Return the [x, y] coordinate for the center point of the cell that contains the specified text.  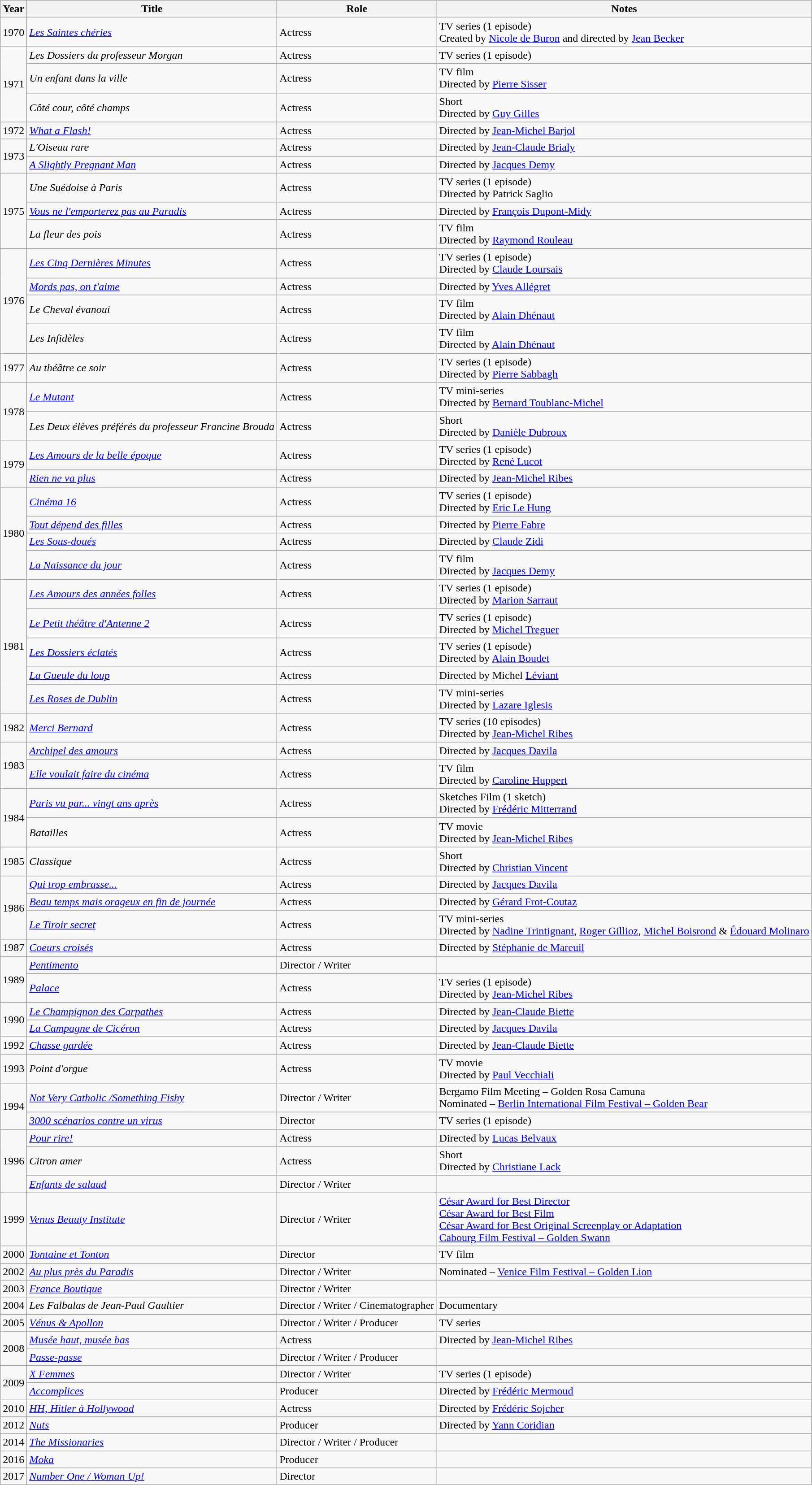
1979 [13, 464]
1987 [13, 948]
Not Very Catholic /Something Fishy [152, 1098]
Number One / Woman Up! [152, 1476]
Directed by Stéphanie de Mareuil [624, 948]
Nominated – Venice Film Festival – Golden Lion [624, 1272]
Sketches Film (1 sketch)Directed by Frédéric Mitterrand [624, 803]
X Femmes [152, 1374]
TV series (1 episode)Directed by Claude Loursais [624, 263]
1989 [13, 979]
1981 [13, 646]
Archipel des amours [152, 751]
A Slightly Pregnant Man [152, 165]
1990 [13, 1020]
Directed by Jean-Claude Brialy [624, 148]
Les Infidèles [152, 339]
Qui trop embrasse... [152, 885]
TV series (1 episode)Directed by Alain Boudet [624, 652]
Directed by Claude Zidi [624, 542]
TV series [624, 1323]
Tontaine et Tonton [152, 1255]
Directed by Jean-Michel Barjol [624, 130]
2009 [13, 1382]
1978 [13, 412]
Un enfant dans la ville [152, 78]
Palace [152, 988]
TV filmDirected by Jacques Demy [624, 565]
TV series (1 episode)Directed by René Lucot [624, 456]
TV filmDirected by Pierre Sisser [624, 78]
1993 [13, 1068]
Coeurs croisés [152, 948]
1984 [13, 818]
Chasse gardée [152, 1045]
César Award for Best DirectorCésar Award for Best FilmCésar Award for Best Original Screenplay or AdaptationCabourg Film Festival – Golden Swann [624, 1220]
Nuts [152, 1425]
La Campagne de Cicéron [152, 1028]
Citron amer [152, 1161]
TV movieDirected by Paul Vecchiali [624, 1068]
Le Tiroir secret [152, 925]
L'Oiseau rare [152, 148]
Les Roses de Dublin [152, 699]
Les Saintes chéries [152, 32]
TV series (1 episode)Created by Nicole de Buron and directed by Jean Becker [624, 32]
La fleur des pois [152, 234]
TV series (1 episode)Directed by Jean-Michel Ribes [624, 988]
2000 [13, 1255]
Les Amours de la belle époque [152, 456]
Merci Bernard [152, 728]
1996 [13, 1161]
2010 [13, 1408]
TV series (10 episodes)Directed by Jean-Michel Ribes [624, 728]
La Naissance du jour [152, 565]
Batailles [152, 832]
Directed by Jacques Demy [624, 165]
2002 [13, 1272]
1972 [13, 130]
TV mini-seriesDirected by Nadine Trintignant, Roger Gillioz, Michel Boisrond & Édouard Molinaro [624, 925]
Les Deux élèves préférés du professeur Francine Brouda [152, 426]
Director / Writer / Cinematographer [357, 1306]
Vous ne l'emporterez pas au Paradis [152, 211]
1983 [13, 766]
The Missionaries [152, 1442]
TV series (1 episode)Directed by Pierre Sabbagh [624, 368]
ShortDirected by Guy Gilles [624, 108]
Directed by Frédéric Sojcher [624, 1408]
TV mini-seriesDirected by Bernard Toublanc-Michel [624, 397]
TV filmDirected by Raymond Rouleau [624, 234]
ShortDirected by Christian Vincent [624, 862]
1992 [13, 1045]
Directed by Frédéric Mermoud [624, 1391]
1982 [13, 728]
Vénus & Apollon [152, 1323]
Notes [624, 9]
La Gueule du loup [152, 675]
Bergamo Film Meeting – Golden Rosa CamunaNominated – Berlin International Film Festival – Golden Bear [624, 1098]
Les Cinq Dernières Minutes [152, 263]
1986 [13, 907]
Les Dossiers du professeur Morgan [152, 55]
2016 [13, 1459]
TV series (1 episode)Directed by Patrick Saglio [624, 187]
TV filmDirected by Caroline Huppert [624, 774]
Au théâtre ce soir [152, 368]
1976 [13, 300]
2014 [13, 1442]
3000 scénarios contre un virus [152, 1121]
2012 [13, 1425]
Role [357, 9]
1985 [13, 862]
1973 [13, 156]
1994 [13, 1107]
Pentimento [152, 965]
Directed by Gérard Frot-Coutaz [624, 902]
Beau temps mais orageux en fin de journée [152, 902]
Paris vu par... vingt ans après [152, 803]
What a Flash! [152, 130]
Les Sous-doués [152, 542]
Le Mutant [152, 397]
2017 [13, 1476]
TV film [624, 1255]
Directed by Pierre Fabre [624, 525]
Côté cour, côté champs [152, 108]
1999 [13, 1220]
Musée haut, musée bas [152, 1340]
ShortDirected by Christiane Lack [624, 1161]
1977 [13, 368]
1980 [13, 533]
Year [13, 9]
Cinéma 16 [152, 501]
Le Champignon des Carpathes [152, 1011]
TV mini-seriesDirected by Lazare Iglesis [624, 699]
2008 [13, 1348]
Les Dossiers éclatés [152, 652]
Les Falbalas de Jean-Paul Gaultier [152, 1306]
Directed by Yann Coridian [624, 1425]
Les Amours des années folles [152, 594]
Point d'orgue [152, 1068]
Elle voulait faire du cinéma [152, 774]
2005 [13, 1323]
TV movieDirected by Jean-Michel Ribes [624, 832]
1975 [13, 211]
Directed by Michel Léviant [624, 675]
Rien ne va plus [152, 478]
Directed by Lucas Belvaux [624, 1138]
1970 [13, 32]
Pour rire! [152, 1138]
Tout dépend des filles [152, 525]
Venus Beauty Institute [152, 1220]
Au plus près du Paradis [152, 1272]
HH, Hitler à Hollywood [152, 1408]
TV series (1 episode)Directed by Marion Sarraut [624, 594]
2004 [13, 1306]
Passe-passe [152, 1357]
Enfants de salaud [152, 1184]
2003 [13, 1289]
Moka [152, 1459]
Une Suédoise à Paris [152, 187]
Accomplices [152, 1391]
Documentary [624, 1306]
ShortDirected by Danièle Dubroux [624, 426]
Directed by François Dupont-Midy [624, 211]
TV series (1 episode)Directed by Eric Le Hung [624, 501]
France Boutique [152, 1289]
Le Petit théâtre d'Antenne 2 [152, 623]
Mords pas, on t'aime [152, 287]
1971 [13, 84]
Le Cheval évanoui [152, 309]
TV series (1 episode)Directed by Michel Treguer [624, 623]
Directed by Yves Allégret [624, 287]
Classique [152, 862]
Title [152, 9]
